Capture the cell that displays the provided text and extract its [x, y] central coordinate. 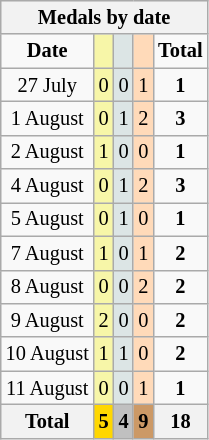
1 August [48, 118]
Date [48, 51]
11 August [48, 388]
18 [180, 421]
9 August [48, 320]
7 August [48, 253]
2 August [48, 152]
10 August [48, 354]
5 August [48, 219]
4 [124, 421]
9 [143, 421]
5 [104, 421]
27 July [48, 85]
4 August [48, 186]
8 August [48, 287]
Medals by date [104, 17]
